Return the [x, y] coordinate for the center point of the cell that contains the specified text.  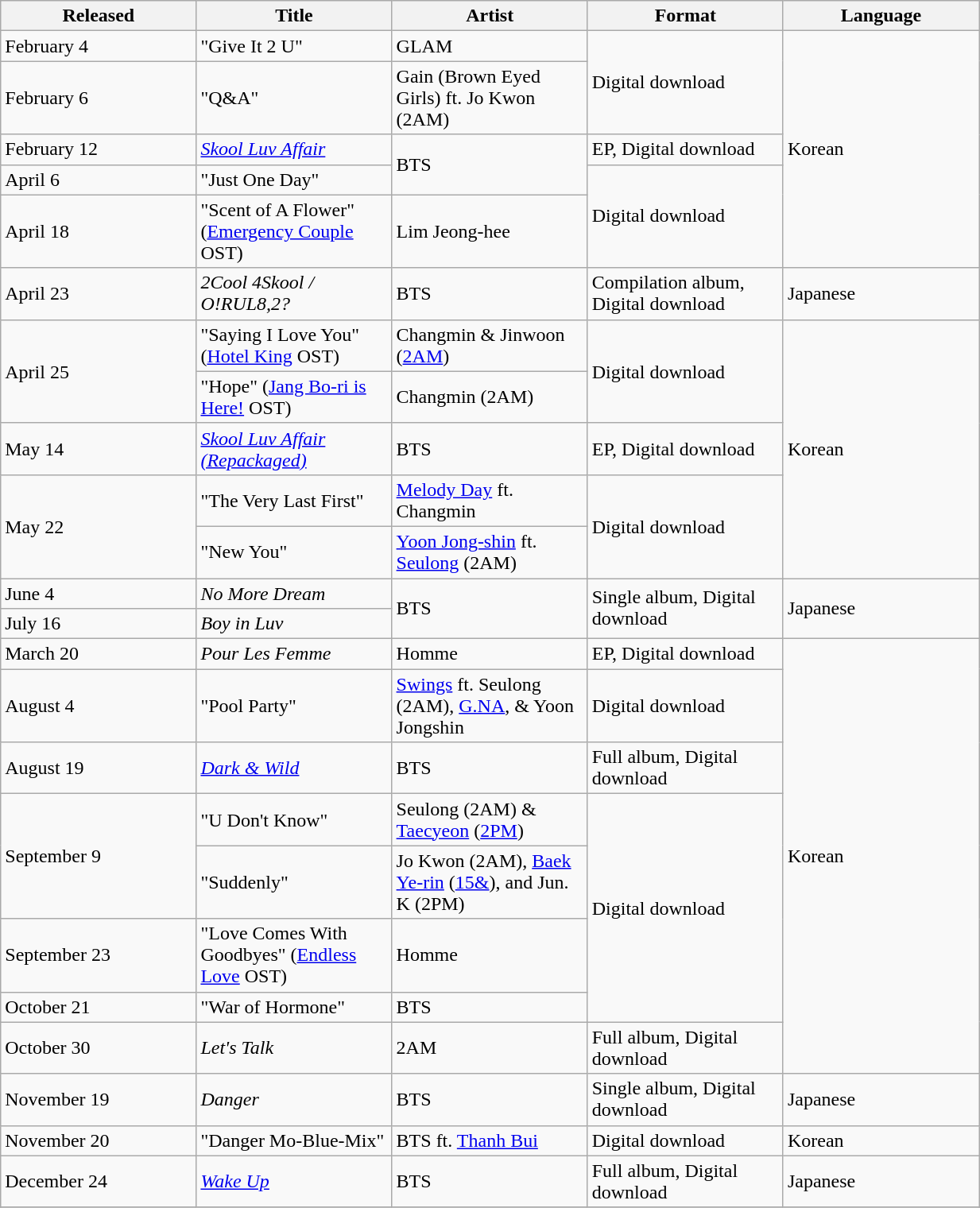
2AM [490, 1047]
Skool Luv Affair [294, 149]
April 25 [99, 371]
Artist [490, 16]
Jo Kwon (2AM), Baek Ye-rin (15&), and Jun. K (2PM) [490, 882]
BTS ft. Thanh Bui [490, 1140]
Lim Jeong-hee [490, 231]
"Just One Day" [294, 180]
"Hope" (Jang Bo-ri is Here! OST) [294, 397]
October 21 [99, 1007]
"The Very Last First" [294, 501]
Changmin (2AM) [490, 397]
Boy in Luv [294, 624]
May 22 [99, 526]
Format [685, 16]
Language [881, 16]
August 4 [99, 706]
Wake Up [294, 1181]
April 23 [99, 294]
August 19 [99, 768]
Released [99, 16]
June 4 [99, 594]
Gain (Brown Eyed Girls) ft. Jo Kwon (2AM) [490, 98]
Yoon Jong-shin ft. Seulong (2AM) [490, 552]
Seulong (2AM) & Taecyeon (2PM) [490, 820]
April 6 [99, 180]
February 4 [99, 46]
March 20 [99, 654]
Compilation album, Digital download [685, 294]
November 19 [99, 1100]
May 14 [99, 448]
"Love Comes With Goodbyes" (Endless Love OST) [294, 955]
"Give It 2 U" [294, 46]
"Pool Party" [294, 706]
No More Dream [294, 594]
GLAM [490, 46]
Pour Les Femme [294, 654]
Changmin & Jinwoon (2AM) [490, 345]
November 20 [99, 1140]
2Cool 4Skool / O!RUL8,2? [294, 294]
February 6 [99, 98]
Danger [294, 1100]
"Q&A" [294, 98]
Skool Luv Affair (Repackaged) [294, 448]
"Scent of A Flower" (Emergency Couple OST) [294, 231]
"Danger Mo-Blue-Mix" [294, 1140]
"New You" [294, 552]
February 12 [99, 149]
Dark & Wild [294, 768]
October 30 [99, 1047]
Swings ft. Seulong (2AM), G.NA, & Yoon Jongshin [490, 706]
Let's Talk [294, 1047]
"U Don't Know" [294, 820]
December 24 [99, 1181]
Title [294, 16]
"Saying I Love You" (Hotel King OST) [294, 345]
April 18 [99, 231]
"Suddenly" [294, 882]
September 23 [99, 955]
July 16 [99, 624]
September 9 [99, 857]
Melody Day ft. Changmin [490, 501]
"War of Hormone" [294, 1007]
